Scan for the cell matching the given text and deliver its [x, y] coordinate at center. 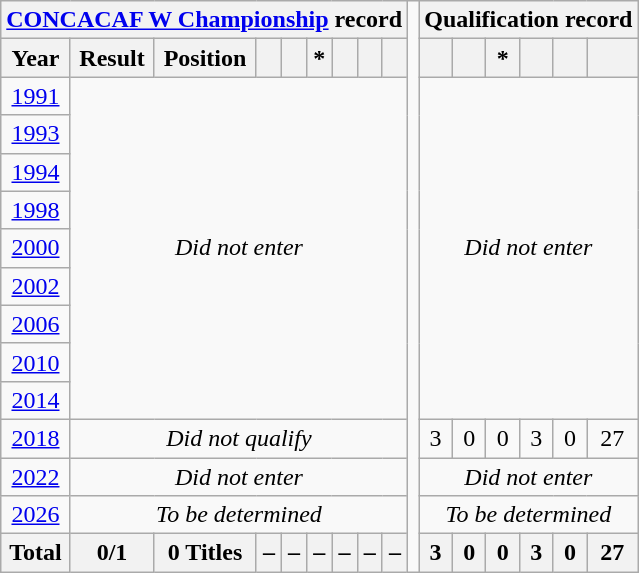
Total [36, 553]
2022 [36, 477]
0 Titles [206, 553]
1994 [36, 172]
Result [112, 58]
2010 [36, 362]
1991 [36, 96]
Qualification record [528, 20]
1993 [36, 134]
2026 [36, 515]
CONCACAF W Championship record [204, 20]
2000 [36, 248]
2002 [36, 286]
2018 [36, 438]
Year [36, 58]
0/1 [112, 553]
1998 [36, 210]
2006 [36, 324]
2014 [36, 400]
Did not qualify [238, 438]
Position [206, 58]
